Detect which cell encompasses the target text, then output its [X, Y] center coordinate. 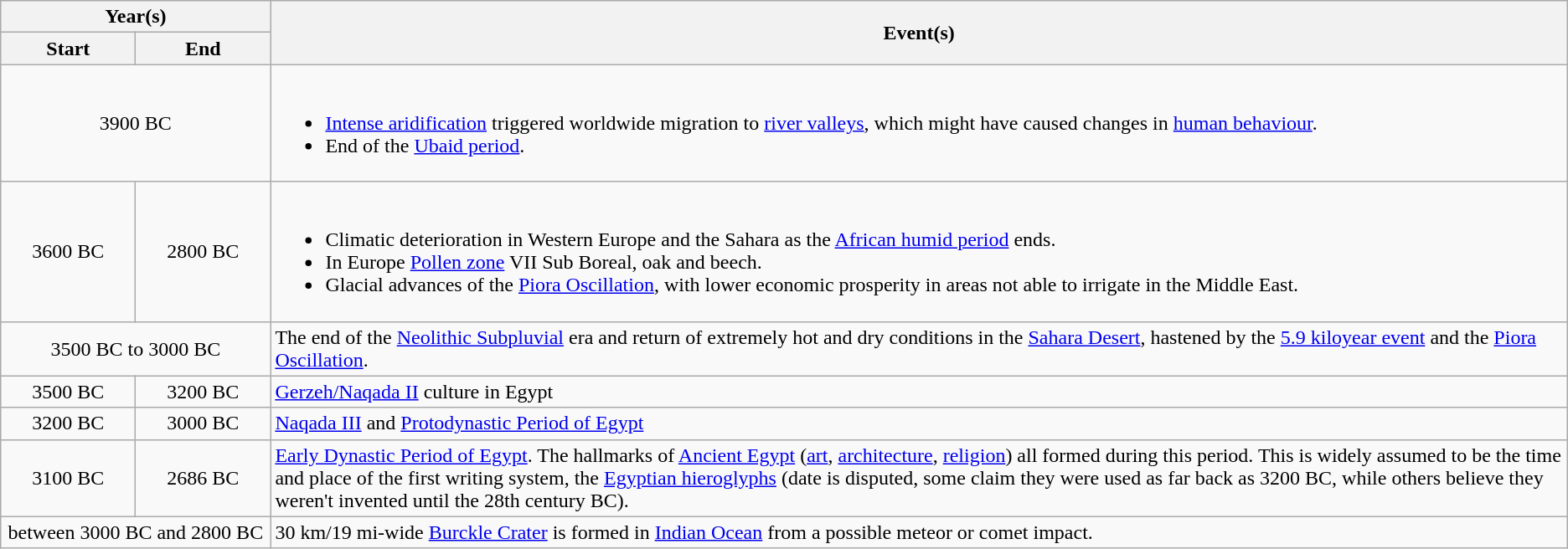
3900 BC [136, 123]
2686 BC [203, 478]
Naqada III and Protodynastic Period of Egypt [919, 423]
3600 BC [69, 251]
3100 BC [69, 478]
Event(s) [919, 33]
3500 BC [69, 392]
2800 BC [203, 251]
3500 BC to 3000 BC [136, 348]
3000 BC [203, 423]
between 3000 BC and 2800 BC [136, 532]
Year(s) [136, 17]
30 km/19 mi-wide Burckle Crater is formed in Indian Ocean from a possible meteor or comet impact. [919, 532]
Gerzeh/Naqada II culture in Egypt [919, 392]
Start [69, 49]
Intense aridification triggered worldwide migration to river valleys, which might have caused changes in human behaviour.End of the Ubaid period. [919, 123]
End [203, 49]
